Provide the (X, Y) coordinate of the cell's center where the given text is located.  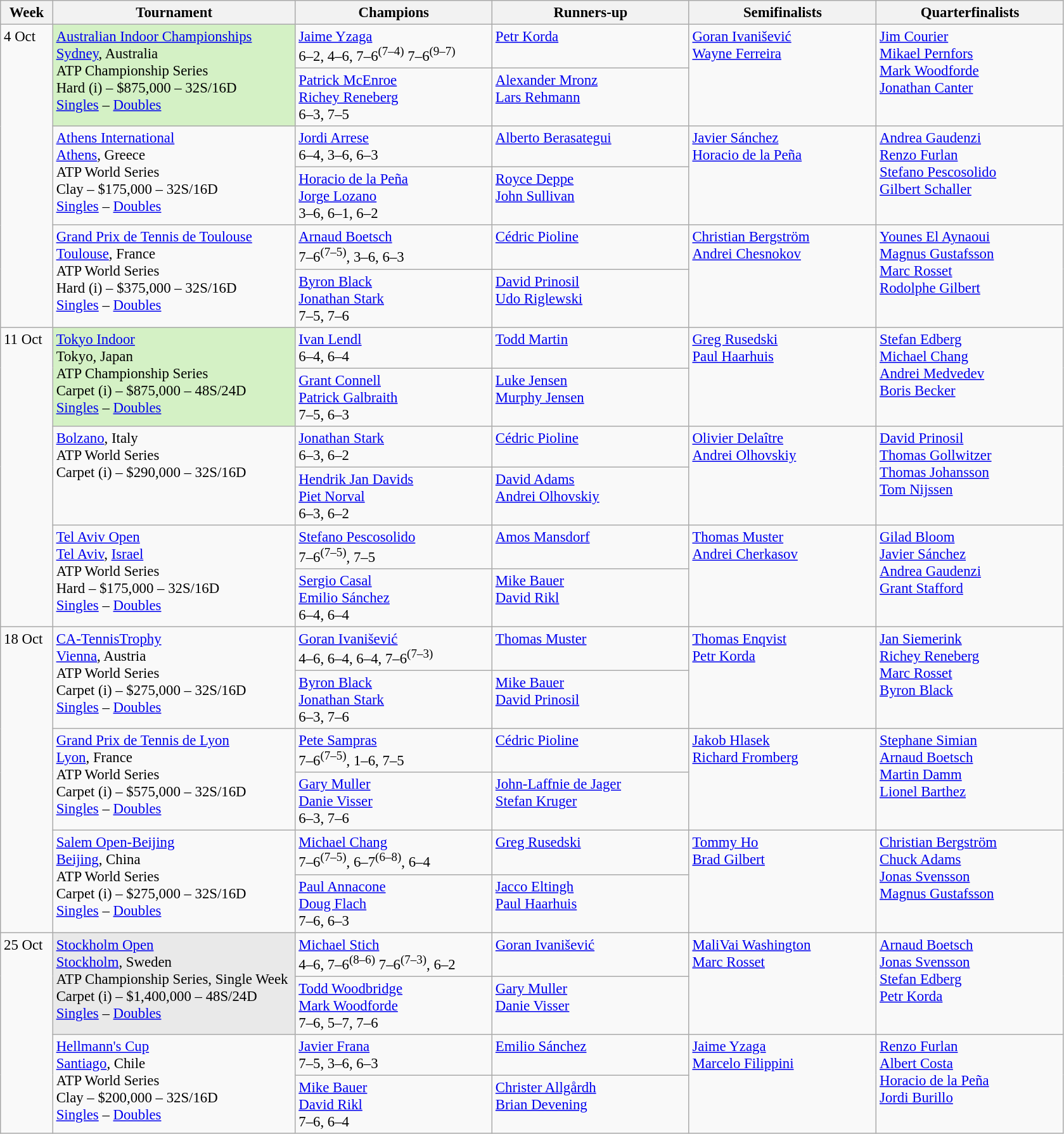
Jaime Yzaga Marcelo Filippini (783, 1084)
Thomas Muster (591, 649)
Semifinalists (783, 13)
John-Laffnie de Jager Stefan Kruger (591, 801)
Jaime Yzaga 6–2, 4–6, 7–6(7–4) 7–6(9–7) (394, 47)
Byron Black Jonathan Stark 6–3, 7–6 (394, 700)
Tommy Ho Brad Gilbert (783, 882)
Patrick McEnroe Richey Reneberg 6–3, 7–5 (394, 98)
Thomas Enqvist Petr Korda (783, 678)
Alexander Mronz Lars Rehmann (591, 98)
Christian Bergström Andrei Chesnokov (783, 276)
Todd Martin (591, 347)
Gary Muller Danie Visser (591, 1005)
Mike Bauer David Prinosil (591, 700)
Week (27, 13)
Tokyo Indoor Tokyo, JapanATP Championship SeriesCarpet (i) – $875,000 – 48S/24D Singles – Doubles (174, 376)
11 Oct (27, 476)
18 Oct (27, 779)
Royce Deppe John Sullivan (591, 196)
Stockholm OpenStockholm, SwedenATP Championship Series, Single WeekCarpet (i) – $1,400,000 – 48S/24D Singles – Doubles (174, 983)
Stefano Pescosolido 7–6(7–5), 7–5 (394, 547)
Jonathan Stark 6–3, 6–2 (394, 446)
Gilad Bloom Javier Sánchez Andrea Gaudenzi Grant Stafford (970, 577)
Stefan Edberg Michael Chang Andrei Medvedev Boris Becker (970, 376)
Jacco Eltingh Paul Haarhuis (591, 903)
Stephane Simian Arnaud Boetsch Martin Damm Lionel Barthez (970, 779)
Jordi Arrese 6–4, 3–6, 6–3 (394, 147)
Jim Courier Mikael Pernfors Mark Woodforde Jonathan Canter (970, 76)
Gary Muller Danie Visser 6–3, 7–6 (394, 801)
Jan Siemerink Richey Reneberg Marc Rosset Byron Black (970, 678)
David Prinosil Udo Riglewski (591, 298)
Alberto Berasategui (591, 147)
Quarterfinalists (970, 13)
Grand Prix de Tennis de Lyon Lyon, FranceATP World SeriesCarpet (i) – $575,000 – 32S/16D Singles – Doubles (174, 779)
Pete Sampras 7–6(7–5), 1–6, 7–5 (394, 750)
Renzo Furlan Albert Costa Horacio de la Peña Jordi Burillo (970, 1084)
Greg Rusedski (591, 853)
Arnaud Boetsch Jonas Svensson Stefan Edberg Petr Korda (970, 983)
Salem Open-Beijing Beijing, ChinaATP World SeriesCarpet (i) – $275,000 – 32S/16D Singles – Doubles (174, 882)
CA-TennisTrophy Vienna, AustriaATP World SeriesCarpet (i) – $275,000 – 32S/16D Singles – Doubles (174, 678)
Tel Aviv Open Tel Aviv, IsraelATP World SeriesHard – $175,000 – 32S/16D Singles – Doubles (174, 577)
Jakob Hlasek Richard Fromberg (783, 779)
Australian Indoor Championships Sydney, AustraliaATP Championship SeriesHard (i) – $875,000 – 32S/16D Singles – Doubles (174, 76)
Michael Chang 7–6(7–5), 6–7(6–8), 6–4 (394, 853)
Javier Sánchez Horacio de la Peña (783, 175)
David Adams Andrei Olhovskiy (591, 496)
Mike Bauer David Rikl (591, 598)
Bolzano, ItalyATP World SeriesCarpet (i) – $290,000 – 32S/16D (174, 475)
Andrea Gaudenzi Renzo Furlan Stefano Pescosolido Gilbert Schaller (970, 175)
Mike Bauer David Rikl 7–6, 6–4 (394, 1104)
David Prinosil Thomas Gollwitzer Thomas Johansson Tom Nijssen (970, 475)
Paul Annacone Doug Flach 7–6, 6–3 (394, 903)
Javier Frana 7–5, 3–6, 6–3 (394, 1055)
Sergio Casal Emilio Sánchez 6–4, 6–4 (394, 598)
4 Oct (27, 176)
Hellmann's Cup Santiago, ChileATP World SeriesClay – $200,000 – 32S/16D Singles – Doubles (174, 1084)
Runners-up (591, 13)
Tournament (174, 13)
Thomas Muster Andrei Cherkasov (783, 577)
Goran Ivanišević (591, 954)
Christian Bergström Chuck Adams Jonas Svensson Magnus Gustafsson (970, 882)
Todd Woodbridge Mark Woodforde 7–6, 5–7, 7–6 (394, 1005)
Petr Korda (591, 47)
Younes El Aynaoui Magnus Gustafsson Marc Rosset Rodolphe Gilbert (970, 276)
Emilio Sánchez (591, 1055)
Champions (394, 13)
Grand Prix de Tennis de Toulouse Toulouse, FranceATP World SeriesHard (i) – $375,000 – 32S/16D Singles – Doubles (174, 276)
MaliVai Washington Marc Rosset (783, 983)
25 Oct (27, 1033)
Olivier Delaître Andrei Olhovskiy (783, 475)
Athens International Athens, GreeceATP World SeriesClay – $175,000 – 32S/16D Singles – Doubles (174, 175)
Goran Ivanišević 4–6, 6–4, 6–4, 7–6(7–3) (394, 649)
Goran Ivanišević Wayne Ferreira (783, 76)
Arnaud Boetsch 7–6(7–5), 3–6, 6–3 (394, 247)
Luke Jensen Murphy Jensen (591, 397)
Grant Connell Patrick Galbraith 7–5, 6–3 (394, 397)
Greg Rusedski Paul Haarhuis (783, 376)
Hendrik Jan Davids Piet Norval 6–3, 6–2 (394, 496)
Amos Mansdorf (591, 547)
Michael Stich 4–6, 7–6(8–6) 7–6(7–3), 6–2 (394, 954)
Ivan Lendl 6–4, 6–4 (394, 347)
Christer Allgårdh Brian Devening (591, 1104)
Byron Black Jonathan Stark 7–5, 7–6 (394, 298)
Horacio de la Peña Jorge Lozano 3–6, 6–1, 6–2 (394, 196)
